Search for the cell housing the specified text and yield its (X, Y) center coordinate. 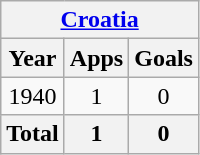
Total (33, 134)
Goals (164, 58)
Croatia (100, 20)
Year (33, 58)
Apps (96, 58)
1940 (33, 96)
